Provide the (x, y) coordinate of the cell's center where the given text is located.  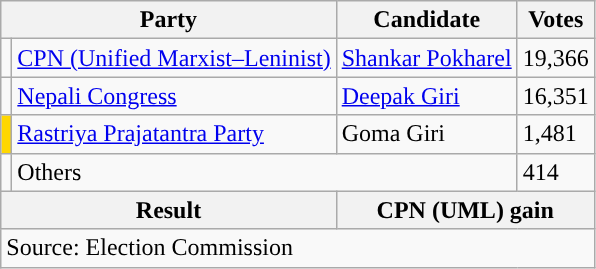
19,366 (556, 58)
Others (264, 172)
16,351 (556, 96)
Party (168, 20)
Votes (556, 20)
Source: Election Commission (298, 248)
1,481 (556, 134)
Candidate (426, 20)
CPN (UML) gain (465, 210)
414 (556, 172)
Deepak Giri (426, 96)
Shankar Pokharel (426, 58)
Result (168, 210)
Rastriya Prajatantra Party (174, 134)
Goma Giri (426, 134)
CPN (Unified Marxist–Leninist) (174, 58)
Nepali Congress (174, 96)
